For the text-containing cell, return its midpoint in (x, y) coordinate format. 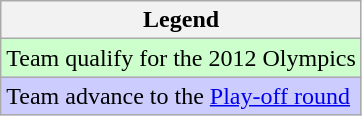
Team advance to the Play-off round (182, 96)
Team qualify for the 2012 Olympics (182, 58)
Legend (182, 20)
